Return the [x, y] coordinate for the center point of the cell that contains the specified text.  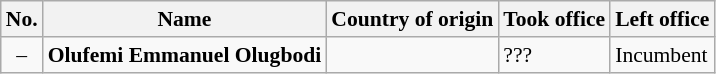
Took office [554, 19]
Country of origin [412, 19]
Incumbent [662, 55]
No. [22, 19]
Name [185, 19]
Olufemi Emmanuel Olugbodi [185, 55]
??? [554, 55]
Left office [662, 19]
– [22, 55]
